Find where the given text appears and provide that cell's center as (x, y) coordinate. 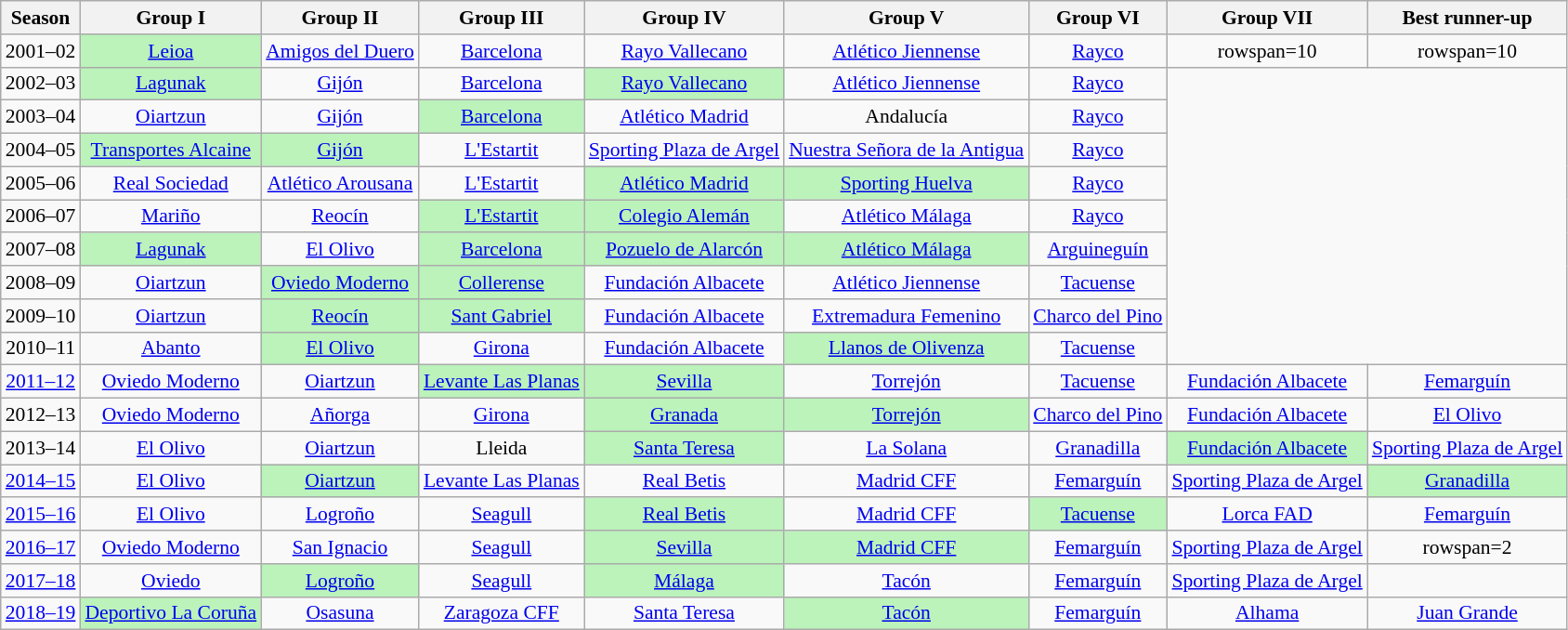
2002–03 (41, 84)
Mariño (171, 217)
2011–12 (41, 382)
Sporting Huelva (907, 183)
Sant Gabriel (502, 316)
2003–04 (41, 117)
Group IV (684, 18)
Colegio Alemán (684, 217)
Lorca FAD (1267, 515)
Collerense (502, 282)
Group VI (1098, 18)
Osasuna (340, 613)
Oviedo (171, 581)
Season (41, 18)
Añorga (340, 415)
Real Sociedad (171, 183)
2012–13 (41, 415)
Andalucía (907, 117)
La Solana (907, 448)
2005–06 (41, 183)
2006–07 (41, 217)
2017–18 (41, 581)
Group VII (1267, 18)
2009–10 (41, 316)
Juan Grande (1468, 613)
Deportivo La Coruña (171, 613)
2016–17 (41, 547)
Málaga (684, 581)
San Ignacio (340, 547)
Amigos del Duero (340, 51)
2007–08 (41, 250)
Alhama (1267, 613)
Extremadura Femenino (907, 316)
Llanos de Olivenza (907, 348)
Atlético Arousana (340, 183)
2013–14 (41, 448)
Granada (684, 415)
2001–02 (41, 51)
2004–05 (41, 151)
Group II (340, 18)
Group V (907, 18)
rowspan=2 (1468, 547)
Lleida (502, 448)
2008–09 (41, 282)
Zaragoza CFF (502, 613)
Group I (171, 18)
Leioa (171, 51)
2010–11 (41, 348)
2014–15 (41, 481)
2018–19 (41, 613)
Pozuelo de Alarcón (684, 250)
Abanto (171, 348)
Group III (502, 18)
Arguineguín (1098, 250)
2015–16 (41, 515)
Best runner-up (1468, 18)
Nuestra Señora de la Antigua (907, 151)
Transportes Alcaine (171, 151)
